Search for the cell housing the specified text and yield its [x, y] center coordinate. 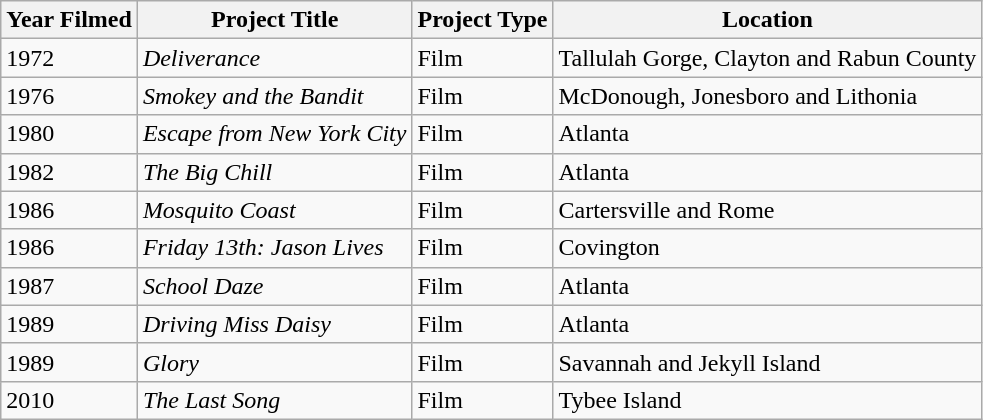
Escape from New York City [274, 134]
McDonough, Jonesboro and Lithonia [768, 96]
Project Title [274, 20]
Mosquito Coast [274, 210]
Covington [768, 248]
Cartersville and Rome [768, 210]
1987 [70, 286]
Project Type [482, 20]
School Daze [274, 286]
1980 [70, 134]
Year Filmed [70, 20]
Deliverance [274, 58]
Tybee Island [768, 400]
Smokey and the Bandit [274, 96]
2010 [70, 400]
Driving Miss Daisy [274, 324]
1972 [70, 58]
Friday 13th: Jason Lives [274, 248]
1982 [70, 172]
Glory [274, 362]
Location [768, 20]
Tallulah Gorge, Clayton and Rabun County [768, 58]
The Last Song [274, 400]
Savannah and Jekyll Island [768, 362]
The Big Chill [274, 172]
1976 [70, 96]
